Detect which cell encompasses the target text, then output its (x, y) center coordinate. 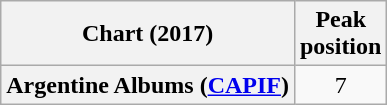
Peak position (340, 34)
Chart (2017) (148, 34)
7 (340, 85)
Argentine Albums (CAPIF) (148, 85)
